Return [x, y] of the center of cell containing provided text 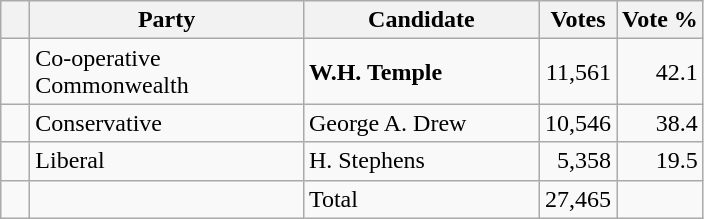
Party [167, 20]
Conservative [167, 123]
Candidate [421, 20]
Total [421, 199]
10,546 [578, 123]
38.4 [660, 123]
George A. Drew [421, 123]
19.5 [660, 161]
W.H. Temple [421, 72]
Co-operative Commonwealth [167, 72]
27,465 [578, 199]
Vote % [660, 20]
11,561 [578, 72]
H. Stephens [421, 161]
5,358 [578, 161]
42.1 [660, 72]
Liberal [167, 161]
Votes [578, 20]
